Output the [X, Y] coordinate of the center of the cell containing the given text.  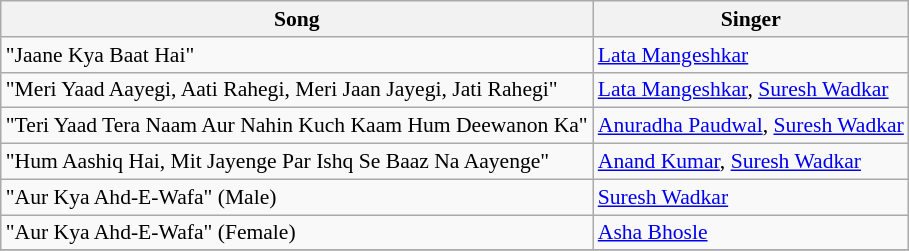
Song [297, 19]
Lata Mangeshkar [751, 55]
"Aur Kya Ahd-E-Wafa" (Male) [297, 197]
Anuradha Paudwal, Suresh Wadkar [751, 126]
Suresh Wadkar [751, 197]
"Aur Kya Ahd-E-Wafa" (Female) [297, 233]
Anand Kumar, Suresh Wadkar [751, 162]
Lata Mangeshkar, Suresh Wadkar [751, 90]
Singer [751, 19]
"Teri Yaad Tera Naam Aur Nahin Kuch Kaam Hum Deewanon Ka" [297, 126]
Asha Bhosle [751, 233]
"Meri Yaad Aayegi, Aati Rahegi, Meri Jaan Jayegi, Jati Rahegi" [297, 90]
"Jaane Kya Baat Hai" [297, 55]
"Hum Aashiq Hai, Mit Jayenge Par Ishq Se Baaz Na Aayenge" [297, 162]
